Locate the cell with the specified text and output its (x, y) center coordinate. 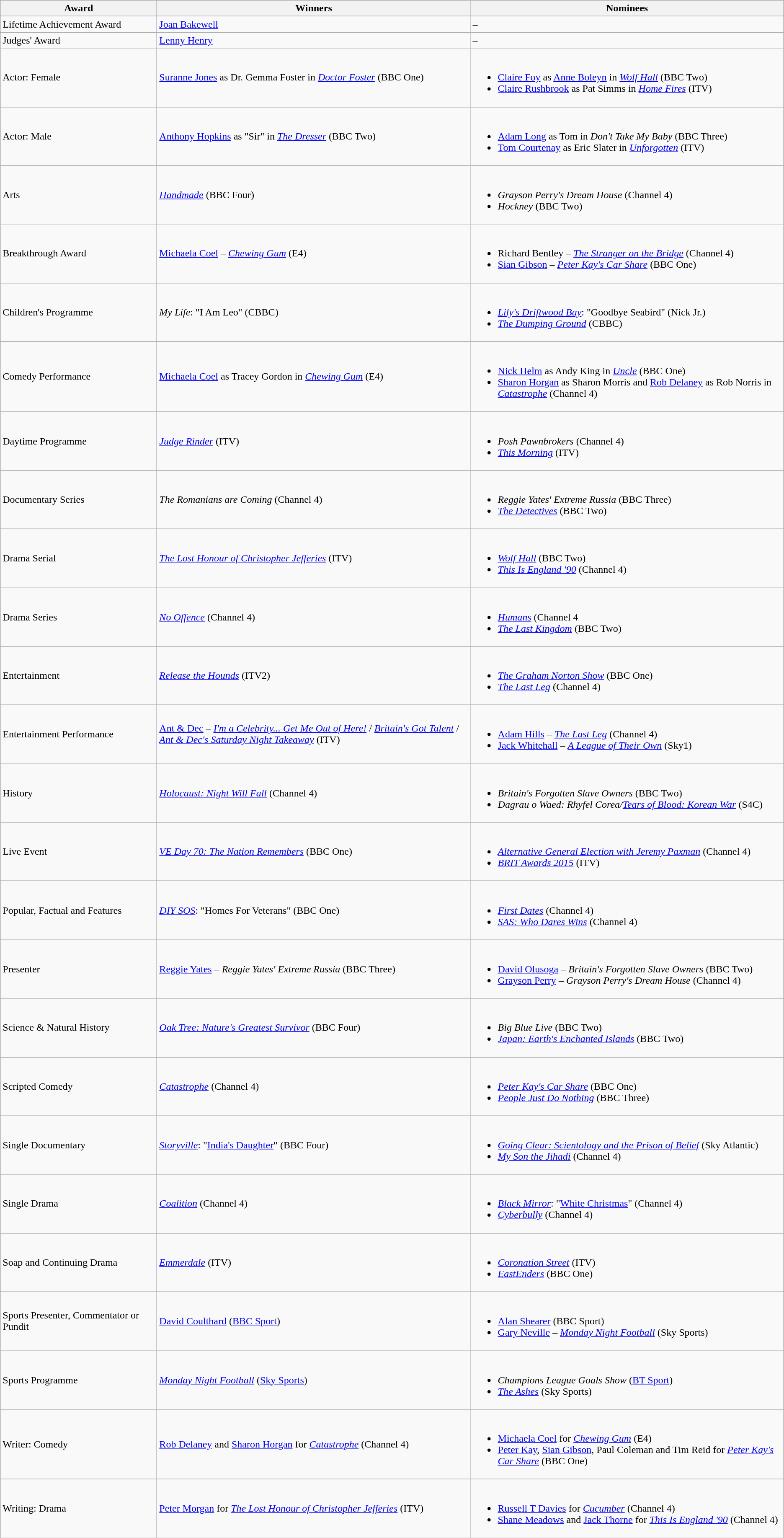
Single Documentary (79, 1145)
Russell T Davies for Cucumber (Channel 4)Shane Meadows and Jack Thorne for This Is England '90 (Channel 4) (627, 1508)
Ant & Dec – I'm a Celebrity... Get Me Out of Here! / Britain's Got Talent / Ant & Dec's Saturday Night Takeaway (ITV) (314, 734)
Michaela Coel – Chewing Gum (E4) (314, 253)
Lily's Driftwood Bay: "Goodbye Seabird" (Nick Jr.)The Dumping Ground (CBBC) (627, 312)
History (79, 793)
No Offence (Channel 4) (314, 617)
David Coulthard (BBC Sport) (314, 1321)
Sports Presenter, Commentator or Pundit (79, 1321)
Catastrophe (Channel 4) (314, 1086)
Drama Serial (79, 558)
Lenny Henry (314, 40)
Going Clear: Scientology and the Prison of Belief (Sky Atlantic)My Son the Jihadi (Channel 4) (627, 1145)
Nominees (627, 8)
Adam Long as Tom in Don't Take My Baby (BBC Three)Tom Courtenay as Eric Slater in Unforgotten (ITV) (627, 136)
Entertainment Performance (79, 734)
Handmade (BBC Four) (314, 195)
VE Day 70: The Nation Remembers (BBC One) (314, 852)
Emmerdale (ITV) (314, 1262)
Suranne Jones as Dr. Gemma Foster in Doctor Foster (BBC One) (314, 78)
Oak Tree: Nature's Greatest Survivor (BBC Four) (314, 1028)
Science & Natural History (79, 1028)
Michaela Coel for Chewing Gum (E4)Peter Kay, Sian Gibson, Paul Coleman and Tim Reid for Peter Kay's Car Share (BBC One) (627, 1444)
Presenter (79, 969)
Single Drama (79, 1204)
Reggie Yates' Extreme Russia (BBC Three)The Detectives (BBC Two) (627, 499)
Scripted Comedy (79, 1086)
Writing: Drama (79, 1508)
Live Event (79, 852)
Drama Series (79, 617)
Documentary Series (79, 499)
Actor: Male (79, 136)
Britain's Forgotten Slave Owners (BBC Two)Dagrau o Waed: Rhyfel Corea/Tears of Blood: Korean War (S4C) (627, 793)
Adam Hills – The Last Leg (Channel 4)Jack Whitehall – A League of Their Own (Sky1) (627, 734)
Humans (Channel 4The Last Kingdom (BBC Two) (627, 617)
Peter Kay's Car Share (BBC One)People Just Do Nothing (BBC Three) (627, 1086)
Actor: Female (79, 78)
Daytime Programme (79, 441)
Michaela Coel as Tracey Gordon in Chewing Gum (E4) (314, 376)
Claire Foy as Anne Boleyn in Wolf Hall (BBC Two)Claire Rushbrook as Pat Simms in Home Fires (ITV) (627, 78)
Soap and Continuing Drama (79, 1262)
Lifetime Achievement Award (79, 24)
Alan Shearer (BBC Sport)Gary Neville – Monday Night Football (Sky Sports) (627, 1321)
Award (79, 8)
Rob Delaney and Sharon Horgan for Catastrophe (Channel 4) (314, 1444)
Peter Morgan for The Lost Honour of Christopher Jefferies (ITV) (314, 1508)
Grayson Perry's Dream House (Channel 4)Hockney (BBC Two) (627, 195)
Arts (79, 195)
Writer: Comedy (79, 1444)
Judges' Award (79, 40)
Anthony Hopkins as "Sir" in The Dresser (BBC Two) (314, 136)
Wolf Hall (BBC Two)This Is England '90 (Channel 4) (627, 558)
Posh Pawnbrokers (Channel 4)This Morning (ITV) (627, 441)
Judge Rinder (ITV) (314, 441)
The Romanians are Coming (Channel 4) (314, 499)
Coalition (Channel 4) (314, 1204)
Joan Bakewell (314, 24)
Champions League Goals Show (BT Sport)The Ashes (Sky Sports) (627, 1380)
Popular, Factual and Features (79, 910)
Breakthrough Award (79, 253)
Winners (314, 8)
The Graham Norton Show (BBC One)The Last Leg (Channel 4) (627, 676)
Black Mirror: "White Christmas" (Channel 4)Cyberbully (Channel 4) (627, 1204)
DIY SOS: "Homes For Veterans" (BBC One) (314, 910)
Holocaust: Night Will Fall (Channel 4) (314, 793)
Monday Night Football (Sky Sports) (314, 1380)
Sports Programme (79, 1380)
First Dates (Channel 4)SAS: Who Dares Wins (Channel 4) (627, 910)
Release the Hounds (ITV2) (314, 676)
Nick Helm as Andy King in Uncle (BBC One)Sharon Horgan as Sharon Morris and Rob Delaney as Rob Norris in Catastrophe (Channel 4) (627, 376)
Richard Bentley – The Stranger on the Bridge (Channel 4)Sian Gibson – Peter Kay's Car Share (BBC One) (627, 253)
The Lost Honour of Christopher Jefferies (ITV) (314, 558)
Children's Programme (79, 312)
Reggie Yates – Reggie Yates' Extreme Russia (BBC Three) (314, 969)
David Olusoga – Britain's Forgotten Slave Owners (BBC Two)Grayson Perry – Grayson Perry's Dream House (Channel 4) (627, 969)
Entertainment (79, 676)
Coronation Street (ITV)EastEnders (BBC One) (627, 1262)
Comedy Performance (79, 376)
My Life: "I Am Leo" (CBBC) (314, 312)
Alternative General Election with Jeremy Paxman (Channel 4)BRIT Awards 2015 (ITV) (627, 852)
Big Blue Live (BBC Two)Japan: Earth's Enchanted Islands (BBC Two) (627, 1028)
Storyville: "India's Daughter" (BBC Four) (314, 1145)
